Extract the (x, y) coordinate from the center of the cell holding the provided text.  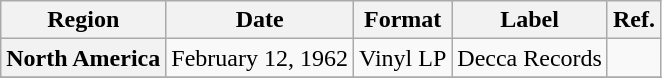
Format (402, 20)
Ref. (634, 20)
North America (84, 58)
Vinyl LP (402, 58)
Region (84, 20)
Decca Records (530, 58)
Label (530, 20)
Date (260, 20)
February 12, 1962 (260, 58)
